Scan for the cell matching the given text and deliver its (X, Y) coordinate at center. 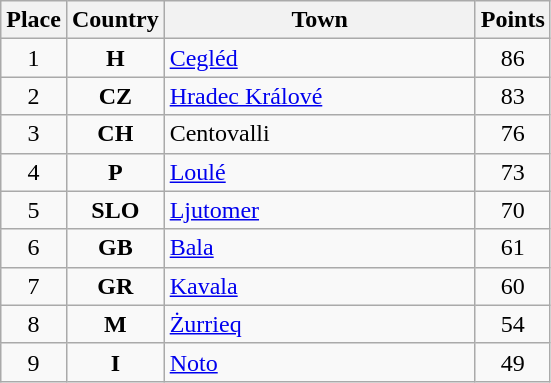
I (115, 362)
Bala (320, 248)
4 (34, 172)
7 (34, 286)
86 (512, 58)
Town (320, 20)
76 (512, 134)
73 (512, 172)
Centovalli (320, 134)
Kavala (320, 286)
9 (34, 362)
CZ (115, 96)
Noto (320, 362)
CH (115, 134)
54 (512, 324)
M (115, 324)
GB (115, 248)
Cegléd (320, 58)
6 (34, 248)
SLO (115, 210)
P (115, 172)
1 (34, 58)
H (115, 58)
61 (512, 248)
49 (512, 362)
Ljutomer (320, 210)
Żurrieq (320, 324)
60 (512, 286)
8 (34, 324)
Loulé (320, 172)
Hradec Králové (320, 96)
70 (512, 210)
2 (34, 96)
GR (115, 286)
3 (34, 134)
Points (512, 20)
5 (34, 210)
Place (34, 20)
Country (115, 20)
83 (512, 96)
